For the text-containing cell, return its midpoint in [X, Y] coordinate format. 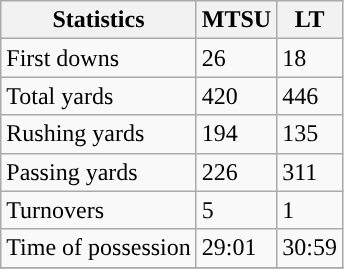
LT [310, 20]
1 [310, 210]
5 [236, 210]
MTSU [236, 20]
194 [236, 134]
Rushing yards [99, 134]
Total yards [99, 96]
226 [236, 172]
420 [236, 96]
26 [236, 58]
Turnovers [99, 210]
446 [310, 96]
18 [310, 58]
29:01 [236, 248]
135 [310, 134]
Passing yards [99, 172]
Time of possession [99, 248]
First downs [99, 58]
311 [310, 172]
Statistics [99, 20]
30:59 [310, 248]
